Find where the given text appears and provide that cell's center as [x, y] coordinate. 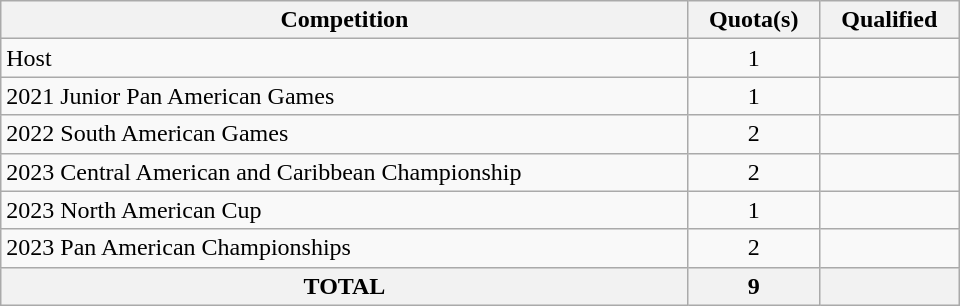
Qualified [889, 20]
Competition [344, 20]
2023 Central American and Caribbean Championship [344, 172]
TOTAL [344, 286]
9 [754, 286]
2023 North American Cup [344, 210]
Host [344, 58]
Quota(s) [754, 20]
2021 Junior Pan American Games [344, 96]
2022 South American Games [344, 134]
2023 Pan American Championships [344, 248]
